Return the (x, y) coordinate for the center point of the cell that contains the specified text.  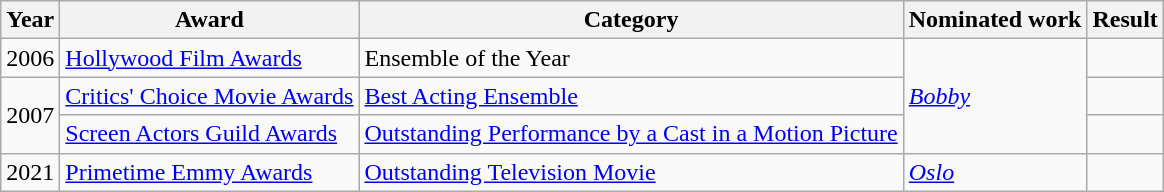
2006 (30, 58)
2007 (30, 115)
Outstanding Television Movie (631, 172)
Result (1125, 20)
Year (30, 20)
Oslo (995, 172)
Screen Actors Guild Awards (210, 134)
Best Acting Ensemble (631, 96)
Ensemble of the Year (631, 58)
Bobby (995, 96)
2021 (30, 172)
Nominated work (995, 20)
Award (210, 20)
Primetime Emmy Awards (210, 172)
Outstanding Performance by a Cast in a Motion Picture (631, 134)
Hollywood Film Awards (210, 58)
Critics' Choice Movie Awards (210, 96)
Category (631, 20)
